Detect which cell encompasses the target text, then output its [x, y] center coordinate. 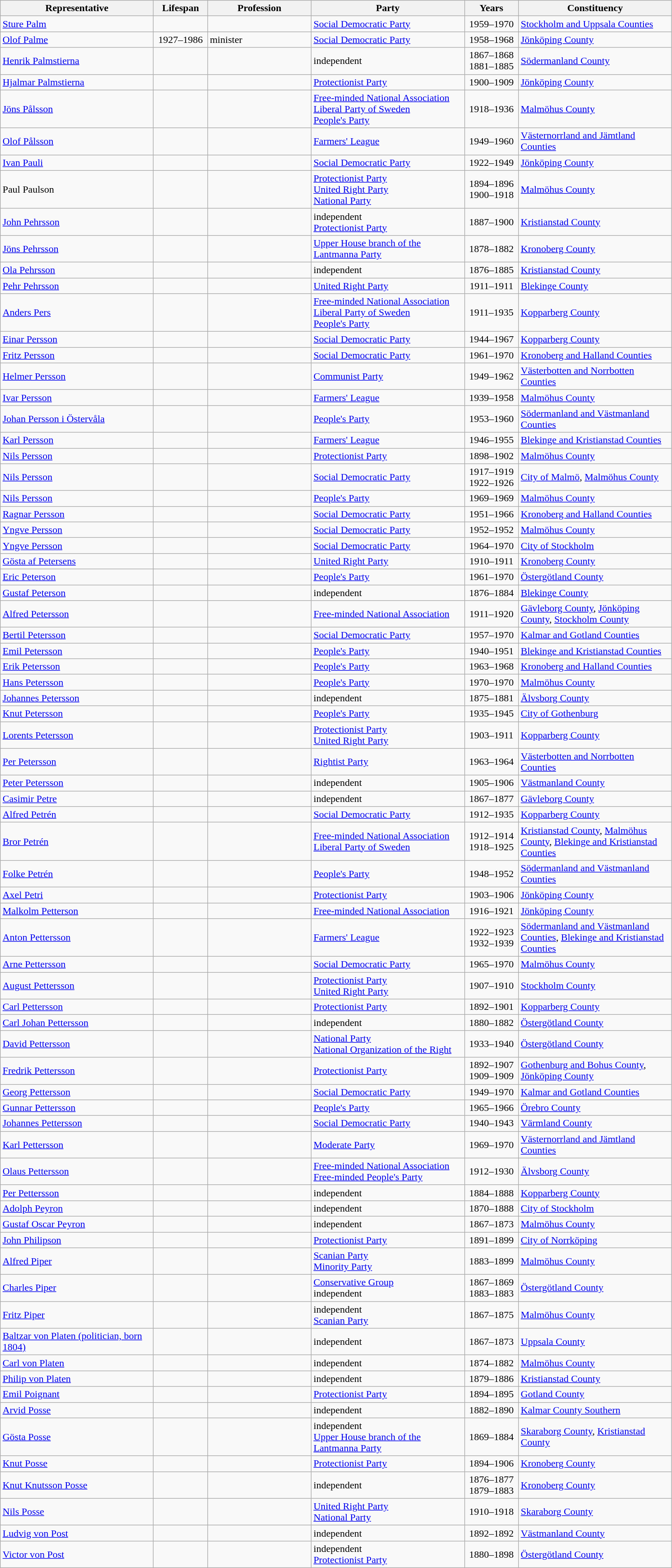
Kristianstad County, Malmöhus County, Blekinge and Kristianstad Counties [595, 841]
Henrik Palmstierna [77, 61]
United Right Party National Party [388, 1511]
Jöns Pålsson [77, 109]
1876–18771879–1883 [491, 1485]
1911–1920 [491, 614]
Emil Poignant [77, 1394]
Olof Pålsson [77, 141]
Kalmar County Southern [595, 1410]
1867–18691883–1883 [491, 1288]
1876–1884 [491, 593]
1964–1970 [491, 545]
Ivar Persson [77, 398]
1949–1962 [491, 376]
1882–1890 [491, 1410]
Stockholm and Uppsala Counties [595, 24]
1944–1967 [491, 340]
Stockholm County [595, 986]
Anders Pers [77, 313]
Paul Paulson [77, 189]
Johannes Petersson [77, 698]
Gustaf Peterson [77, 593]
Emil Petersson [77, 651]
Pehr Pehrsson [77, 286]
Alfred Petrén [77, 814]
Gösta af Petersens [77, 561]
Scanian Party Minority Party [388, 1261]
National Party National Organization of the Right [388, 1044]
City of Malmö, Malmöhus County [595, 477]
1891–1899 [491, 1240]
Profession [259, 8]
Per Pettersson [77, 1193]
Gävleborg County [595, 799]
independent Upper House branch of the Lantmanna Party [388, 1437]
City of Gothenburg [595, 714]
1922–1949 [491, 163]
Gunnar Pettersson [77, 1108]
Arne Pettersson [77, 964]
1898–1902 [491, 456]
Ola Pehrsson [77, 270]
1953–1960 [491, 419]
1912–19141918–1925 [491, 841]
1951–1966 [491, 514]
Karl Pettersson [77, 1144]
1894–1895 [491, 1394]
Gotland County [595, 1394]
1959–1970 [491, 24]
1922–19231932–1939 [491, 938]
1892–1892 [491, 1533]
1958–1968 [491, 40]
Olaus Pettersson [77, 1172]
Värmland County [595, 1123]
1907–1910 [491, 986]
Lifespan [181, 8]
1965–1970 [491, 964]
1970–1970 [491, 682]
1949–1970 [491, 1092]
Arvid Posse [77, 1410]
1957–1970 [491, 635]
1940–1943 [491, 1123]
Years [491, 8]
1869–1884 [491, 1437]
1965–1966 [491, 1108]
1911–1911 [491, 286]
Rightist Party [388, 762]
Knut Posse [77, 1464]
Fritz Persson [77, 355]
Gustaf Oscar Peyron [77, 1224]
Södermanland and Västmanland Counties, Blekinge and Kristianstad Counties [595, 938]
1963–1964 [491, 762]
1917–19191922–1926 [491, 477]
Protectionist Party United Right Party National Party [388, 189]
Representative [77, 8]
1867–18681881–1885 [491, 61]
Helmer Persson [77, 376]
1903–1911 [491, 735]
1880–1882 [491, 1023]
Knut Knutsson Posse [77, 1485]
August Pettersson [77, 986]
1948–1952 [491, 874]
1867–1877 [491, 799]
Sture Palm [77, 24]
Hans Petersson [77, 682]
Uppsala County [595, 1342]
1894–1906 [491, 1464]
Carl Pettersson [77, 1007]
Georg Pettersson [77, 1092]
Charles Piper [77, 1288]
Hjalmar Palmstierna [77, 82]
1911–1935 [491, 313]
Per Petersson [77, 762]
Free-minded National Association Liberal Party of Sweden [388, 841]
Skaraborg County [595, 1511]
1912–1930 [491, 1172]
1884–1888 [491, 1193]
Communist Party [388, 376]
Peter Petersson [77, 783]
1927–1986 [181, 40]
Party [388, 8]
Constituency [595, 8]
1875–1881 [491, 698]
Örebro County [595, 1108]
1894–18961900–1918 [491, 189]
Skaraborg County, Kristianstad County [595, 1437]
1969–1969 [491, 498]
independent Scanian Party [388, 1315]
Folke Petrén [77, 874]
1916–1921 [491, 910]
John Philipson [77, 1240]
David Pettersson [77, 1044]
1940–1951 [491, 651]
1892–1901 [491, 1007]
Gothenburg and Bohus County, Jönköping County [595, 1071]
Upper House branch of the Lantmanna Party [388, 248]
1918–1936 [491, 109]
Philip von Platen [77, 1379]
Johan Persson i Östervåla [77, 419]
1876–1885 [491, 270]
1939–1958 [491, 398]
1883–1899 [491, 1261]
Alfred Petersson [77, 614]
Conservative Group independent [388, 1288]
Ludvig von Post [77, 1533]
Ivan Pauli [77, 163]
Nils Posse [77, 1511]
Erik Petersson [77, 667]
Olof Palme [77, 40]
1879–1886 [491, 1379]
Gösta Posse [77, 1437]
1900–1909 [491, 82]
Johannes Pettersson [77, 1123]
Gävleborg County, Jönköping County, Stockholm County [595, 614]
1952–1952 [491, 530]
1935–1945 [491, 714]
1903–1906 [491, 895]
Karl Persson [77, 440]
John Pehrsson [77, 222]
1946–1955 [491, 440]
Adolph Peyron [77, 1208]
Malkolm Petterson [77, 910]
Eric Peterson [77, 577]
1880–1898 [491, 1554]
1910–1911 [491, 561]
1874–1882 [491, 1363]
1912–1935 [491, 814]
minister [259, 40]
1878–1882 [491, 248]
Jöns Pehrsson [77, 248]
Free-minded National Association Free-minded People's Party [388, 1172]
City of Norrköping [595, 1240]
1892–19071909–1909 [491, 1071]
Carl von Platen [77, 1363]
Anton Pettersson [77, 938]
Fritz Piper [77, 1315]
Carl Johan Pettersson [77, 1023]
1949–1960 [491, 141]
Knut Petersson [77, 714]
1867–1875 [491, 1315]
Moderate Party [388, 1144]
Bror Petrén [77, 841]
Baltzar von Platen (politician, born 1804) [77, 1342]
Lorents Petersson [77, 735]
1969–1970 [491, 1144]
Fredrik Pettersson [77, 1071]
1905–1906 [491, 783]
Victor von Post [77, 1554]
Alfred Piper [77, 1261]
Södermanland County [595, 61]
1933–1940 [491, 1044]
1887–1900 [491, 222]
Casimir Petre [77, 799]
Bertil Petersson [77, 635]
Ragnar Persson [77, 514]
Axel Petri [77, 895]
1870–1888 [491, 1208]
1910–1918 [491, 1511]
Einar Persson [77, 340]
1963–1968 [491, 667]
